Capture the cell that displays the provided text and extract its [X, Y] central coordinate. 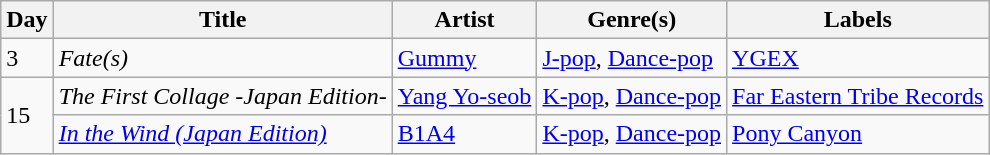
Fate(s) [222, 58]
In the Wind (Japan Edition) [222, 134]
Artist [464, 20]
B1A4 [464, 134]
YGEX [858, 58]
Genre(s) [632, 20]
J-pop, Dance-pop [632, 58]
Yang Yo-seob [464, 96]
The First Collage -Japan Edition- [222, 96]
15 [27, 115]
Far Eastern Tribe Records [858, 96]
Labels [858, 20]
Pony Canyon [858, 134]
3 [27, 58]
Title [222, 20]
Day [27, 20]
Gummy [464, 58]
